Locate the cell with the specified text and output its (x, y) center coordinate. 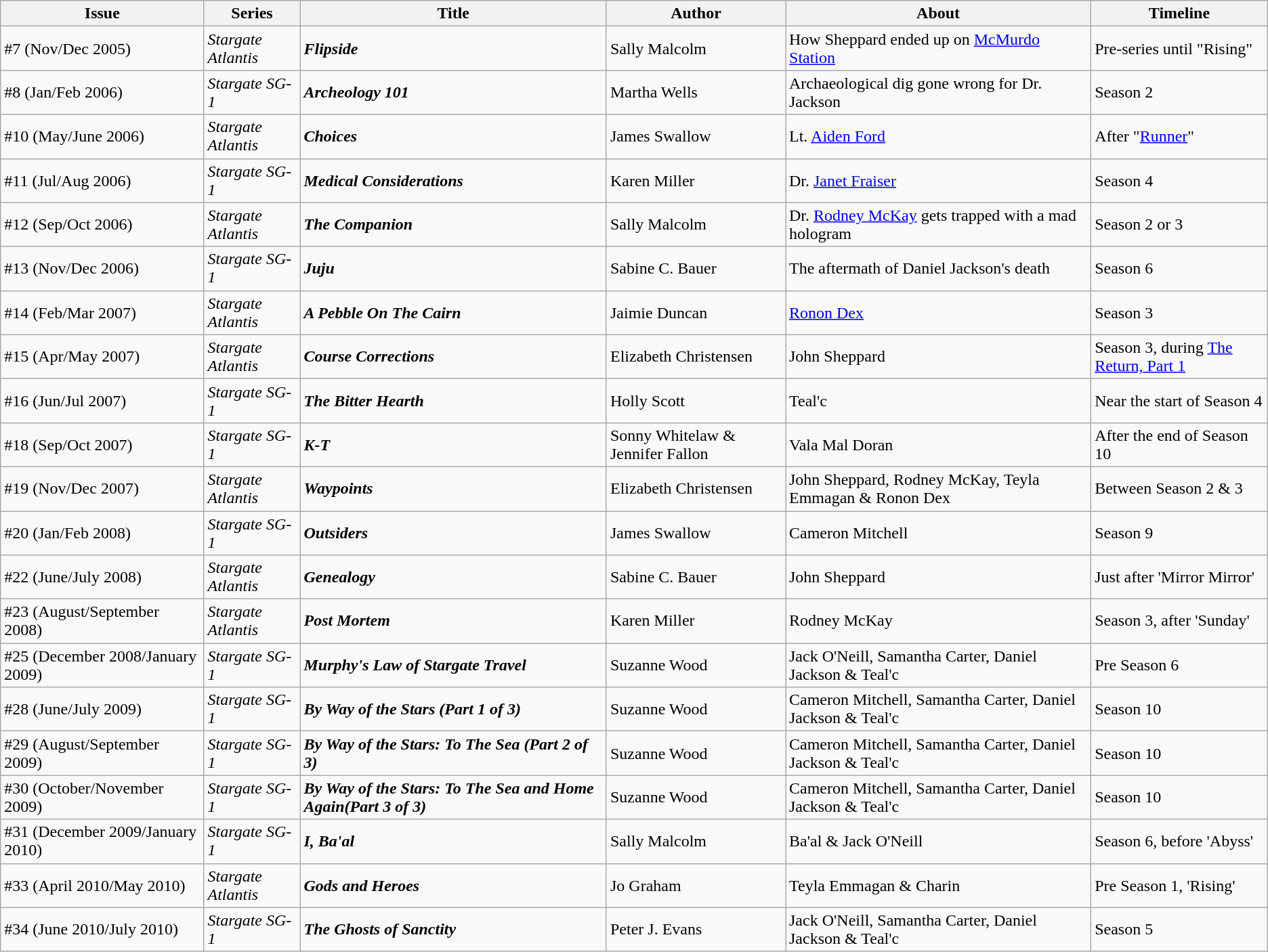
How Sheppard ended up on McMurdo Station (939, 49)
Flipside (454, 49)
#22 (June/July 2008) (102, 577)
Pre-series until "Rising" (1180, 49)
Between Season 2 & 3 (1180, 489)
#12 (Sep/Oct 2006) (102, 225)
Outsiders (454, 532)
#15 (Apr/May 2007) (102, 356)
By Way of the Stars: To The Sea (Part 2 of 3) (454, 753)
#18 (Sep/Oct 2007) (102, 444)
Ba'al & Jack O'Neill (939, 841)
Season 3, after 'Sunday' (1180, 622)
Choices (454, 137)
Series (252, 14)
#33 (April 2010/May 2010) (102, 886)
Murphy's Law of Stargate Travel (454, 665)
Season 5 (1180, 929)
Dr. Janet Fraiser (939, 180)
#11 (Jul/Aug 2006) (102, 180)
After the end of Season 10 (1180, 444)
Post Mortem (454, 622)
Season 2 or 3 (1180, 225)
Timeline (1180, 14)
Teal'c (939, 401)
#30 (October/November 2009) (102, 798)
Ronon Dex (939, 313)
Dr. Rodney McKay gets trapped with a mad hologram (939, 225)
Season 6, before 'Abyss' (1180, 841)
Season 2 (1180, 92)
Season 3 (1180, 313)
A Pebble On The Cairn (454, 313)
Juju (454, 268)
Medical Considerations (454, 180)
Sonny Whitelaw & Jennifer Fallon (696, 444)
K-T (454, 444)
#20 (Jan/Feb 2008) (102, 532)
Near the start of Season 4 (1180, 401)
Martha Wells (696, 92)
Waypoints (454, 489)
Pre Season 1, 'Rising' (1180, 886)
#34 (June 2010/July 2010) (102, 929)
John Sheppard, Rodney McKay, Teyla Emmagan & Ronon Dex (939, 489)
Season 4 (1180, 180)
Gods and Heroes (454, 886)
#13 (Nov/Dec 2006) (102, 268)
Vala Mal Doran (939, 444)
By Way of the Stars (Part 1 of 3) (454, 710)
#14 (Feb/Mar 2007) (102, 313)
#31 (December 2009/January 2010) (102, 841)
The aftermath of Daniel Jackson's death (939, 268)
#25 (December 2008/January 2009) (102, 665)
About (939, 14)
By Way of the Stars: To The Sea and Home Again(Part 3 of 3) (454, 798)
I, Ba'al (454, 841)
Title (454, 14)
After "Runner" (1180, 137)
Archaeological dig gone wrong for Dr. Jackson (939, 92)
#8 (Jan/Feb 2006) (102, 92)
Pre Season 6 (1180, 665)
The Bitter Hearth (454, 401)
Just after 'Mirror Mirror' (1180, 577)
Jaimie Duncan (696, 313)
Lt. Aiden Ford (939, 137)
Peter J. Evans (696, 929)
Issue (102, 14)
Archeology 101 (454, 92)
#29 (August/September 2009) (102, 753)
Teyla Emmagan & Charin (939, 886)
#28 (June/July 2009) (102, 710)
Season 9 (1180, 532)
Author (696, 14)
Course Corrections (454, 356)
Rodney McKay (939, 622)
#16 (Jun/Jul 2007) (102, 401)
Season 3, during The Return, Part 1 (1180, 356)
Jo Graham (696, 886)
Season 6 (1180, 268)
Genealogy (454, 577)
#7 (Nov/Dec 2005) (102, 49)
#23 (August/September 2008) (102, 622)
Cameron Mitchell (939, 532)
#10 (May/June 2006) (102, 137)
The Ghosts of Sanctity (454, 929)
The Companion (454, 225)
Holly Scott (696, 401)
#19 (Nov/Dec 2007) (102, 489)
